Pinpoint the cell where the given text exists, returning its (x, y) midpoint coordinate. 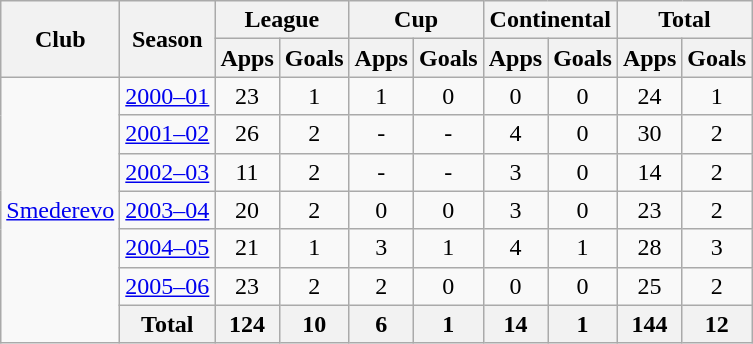
124 (247, 324)
2005–06 (168, 286)
Season (168, 39)
2000–01 (168, 96)
28 (649, 248)
6 (381, 324)
26 (247, 134)
2003–04 (168, 210)
2002–03 (168, 172)
25 (649, 286)
21 (247, 248)
10 (314, 324)
Cup (416, 20)
League (282, 20)
24 (649, 96)
12 (717, 324)
2004–05 (168, 248)
Smederevo (60, 210)
2001–02 (168, 134)
Continental (550, 20)
30 (649, 134)
144 (649, 324)
Club (60, 39)
11 (247, 172)
20 (247, 210)
